Locate the cell with the specified text and output its [x, y] center coordinate. 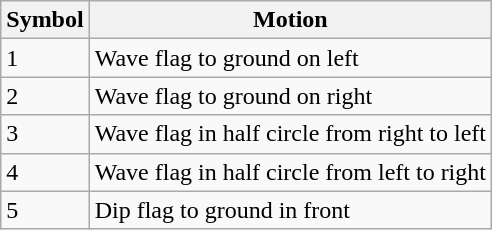
Symbol [45, 20]
Wave flag in half circle from left to right [290, 172]
2 [45, 96]
Wave flag to ground on left [290, 58]
3 [45, 134]
1 [45, 58]
Motion [290, 20]
Wave flag to ground on right [290, 96]
Dip flag to ground in front [290, 210]
Wave flag in half circle from right to left [290, 134]
5 [45, 210]
4 [45, 172]
